Scan for the cell matching the given text and deliver its (x, y) coordinate at center. 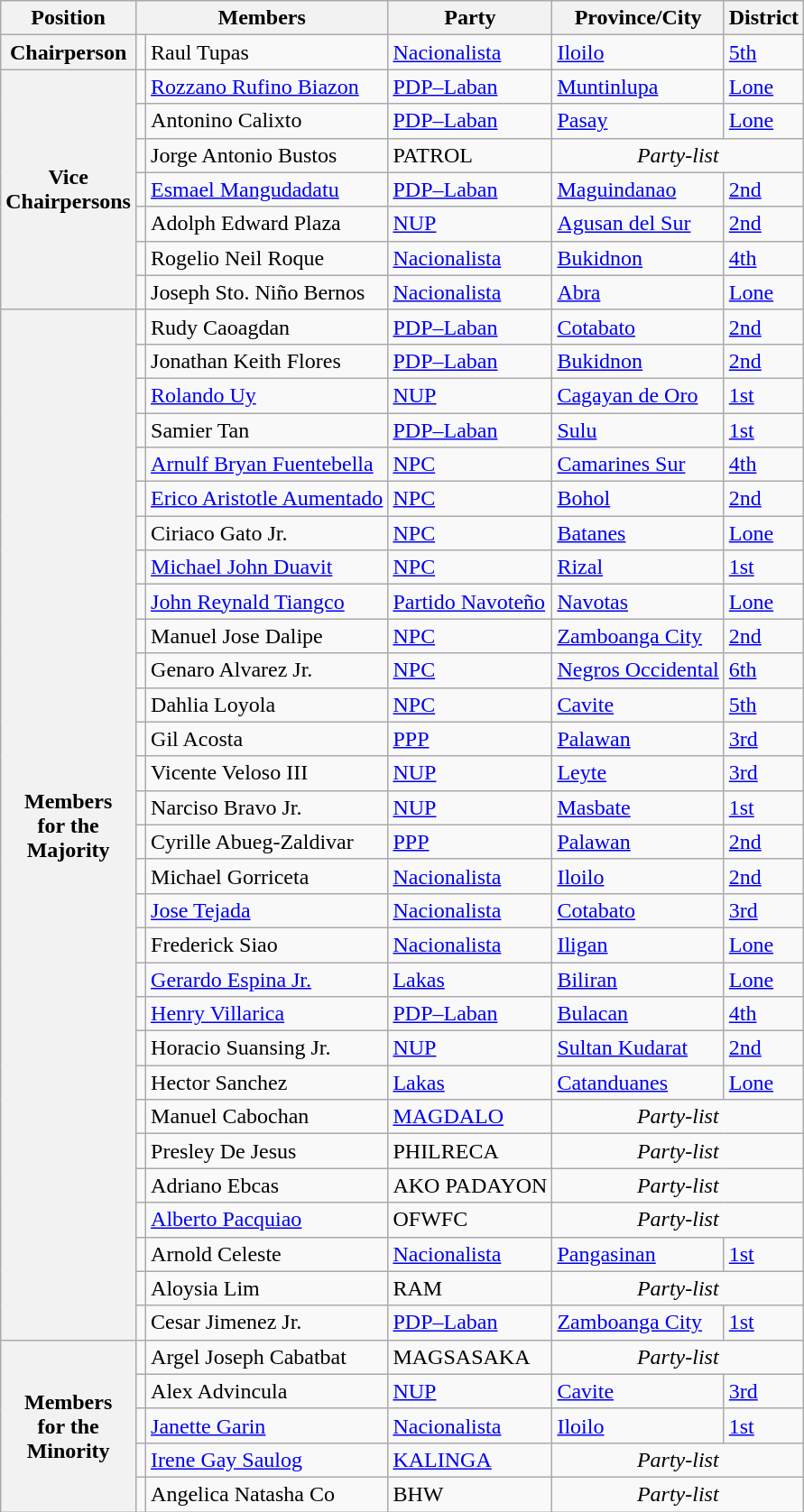
Batanes (638, 533)
Argel Joseph Cabatbat (267, 1357)
Michael John Duavit (267, 567)
Presley De Jesus (267, 1151)
Hector Sanchez (267, 1083)
Esmael Mangudadatu (267, 189)
Aloysia Lim (267, 1288)
Masbate (638, 807)
Agusan del Sur (638, 224)
Henry Villarica (267, 1014)
Muntinlupa (638, 87)
Membersfor theMinority (69, 1425)
Bohol (638, 499)
Abra (638, 292)
Cagayan de Oro (638, 395)
Chairperson (69, 52)
Irene Gay Saulog (267, 1460)
Pangasinan (638, 1254)
Camarines Sur (638, 465)
Sulu (638, 430)
Adolph Edward Plaza (267, 224)
Biliran (638, 979)
Adriano Ebcas (267, 1185)
Membersfor theMajority (69, 825)
Jonathan Keith Flores (267, 361)
Arnold Celeste (267, 1254)
BHW (470, 1494)
Antonino Calixto (267, 121)
Rolando Uy (267, 395)
Janette Garin (267, 1425)
Gil Acosta (267, 739)
Catanduanes (638, 1083)
John Reynald Tiangco (267, 602)
Maguindanao (638, 189)
Joseph Sto. Niño Bernos (267, 292)
Cyrille Abueg-Zaldivar (267, 842)
Alex Advincula (267, 1391)
Angelica Natasha Co (267, 1494)
MAGSASAKA (470, 1357)
Manuel Jose Dalipe (267, 636)
RAM (470, 1288)
Narciso Bravo Jr. (267, 807)
PHILRECA (470, 1151)
Province/City (638, 18)
Rizal (638, 567)
PATROL (470, 155)
Cesar Jimenez Jr. (267, 1323)
Position (69, 18)
Dahlia Loyola (267, 705)
Horacio Suansing Jr. (267, 1048)
MAGDALO (470, 1117)
Navotas (638, 602)
Erico Aristotle Aumentado (267, 499)
Iligan (638, 945)
Ciriaco Gato Jr. (267, 533)
Jose Tejada (267, 910)
District (763, 18)
Rudy Caoagdan (267, 327)
ViceChairpersons (69, 189)
AKO PADAYON (470, 1185)
Alberto Pacquiao (267, 1220)
Vicente Veloso III (267, 773)
Gerardo Espina Jr. (267, 979)
Leyte (638, 773)
6th (763, 670)
Rozzano Rufino Biazon (267, 87)
Genaro Alvarez Jr. (267, 670)
Members (262, 18)
Samier Tan (267, 430)
OFWFC (470, 1220)
Party (470, 18)
Negros Occidental (638, 670)
Arnulf Bryan Fuentebella (267, 465)
Jorge Antonio Bustos (267, 155)
Michael Gorriceta (267, 876)
Partido Navoteño (470, 602)
Raul Tupas (267, 52)
KALINGA (470, 1460)
Sultan Kudarat (638, 1048)
Bulacan (638, 1014)
Rogelio Neil Roque (267, 258)
Pasay (638, 121)
Frederick Siao (267, 945)
Manuel Cabochan (267, 1117)
